Identify which cell holds the provided text, then report its [X, Y] central coordinate. 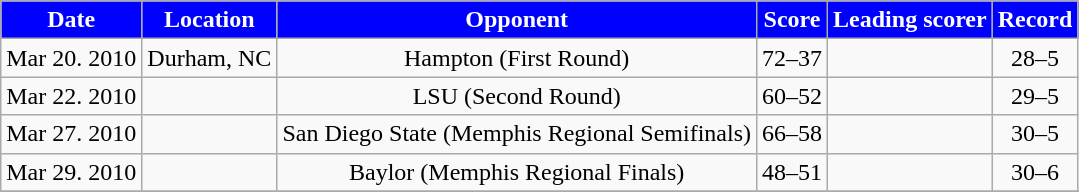
Location [210, 20]
Leading scorer [910, 20]
72–37 [792, 58]
Opponent [517, 20]
Baylor (Memphis Regional Finals) [517, 172]
Durham, NC [210, 58]
San Diego State (Memphis Regional Semifinals) [517, 134]
Hampton (First Round) [517, 58]
30–5 [1035, 134]
60–52 [792, 96]
Mar 27. 2010 [72, 134]
Score [792, 20]
LSU (Second Round) [517, 96]
30–6 [1035, 172]
66–58 [792, 134]
29–5 [1035, 96]
Mar 22. 2010 [72, 96]
48–51 [792, 172]
Record [1035, 20]
Date [72, 20]
Mar 29. 2010 [72, 172]
28–5 [1035, 58]
Mar 20. 2010 [72, 58]
